Extract the (X, Y) coordinate from the center of the cell holding the provided text.  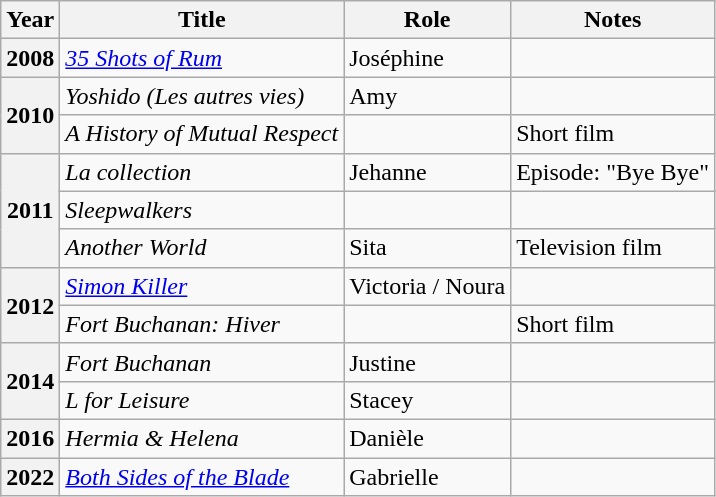
Role (428, 20)
Gabrielle (428, 477)
Both Sides of the Blade (202, 477)
Fort Buchanan: Hiver (202, 324)
Title (202, 20)
Jehanne (428, 172)
Stacey (428, 400)
Danièle (428, 438)
Episode: "Bye Bye" (613, 172)
Television film (613, 248)
Simon Killer (202, 286)
A History of Mutual Respect (202, 134)
Yoshido (Les autres vies) (202, 96)
Fort Buchanan (202, 362)
Joséphine (428, 58)
2008 (30, 58)
Sleepwalkers (202, 210)
2022 (30, 477)
2010 (30, 115)
Victoria / Noura (428, 286)
Another World (202, 248)
L for Leisure (202, 400)
Notes (613, 20)
35 Shots of Rum (202, 58)
Hermia & Helena (202, 438)
2011 (30, 210)
2014 (30, 381)
2012 (30, 305)
Amy (428, 96)
Sita (428, 248)
Year (30, 20)
2016 (30, 438)
La collection (202, 172)
Justine (428, 362)
